Return the (X, Y) coordinate for the center point of the cell that contains the specified text.  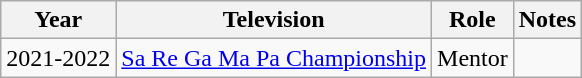
Mentor (473, 58)
Role (473, 20)
Sa Re Ga Ma Pa Championship (274, 58)
Television (274, 20)
Notes (547, 20)
Year (58, 20)
2021-2022 (58, 58)
